From the cell containing the given text, extract its center point as [x, y] coordinate. 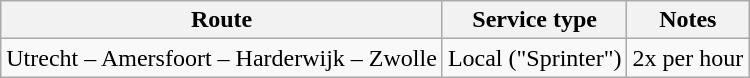
Utrecht – Amersfoort – Harderwijk – Zwolle [222, 58]
Notes [688, 20]
Local ("Sprinter") [534, 58]
Service type [534, 20]
2x per hour [688, 58]
Route [222, 20]
